Find where the given text appears and provide that cell's center as [x, y] coordinate. 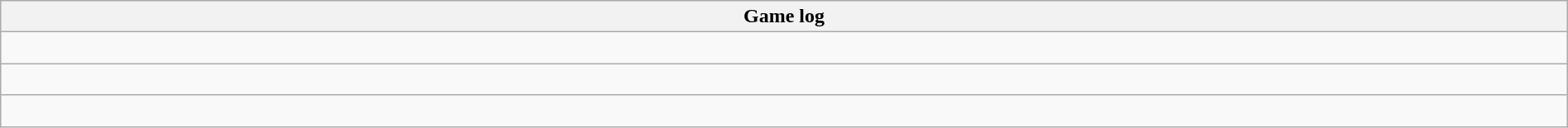
Game log [784, 17]
